Return the (x, y) coordinate for the center point of the cell that contains the specified text.  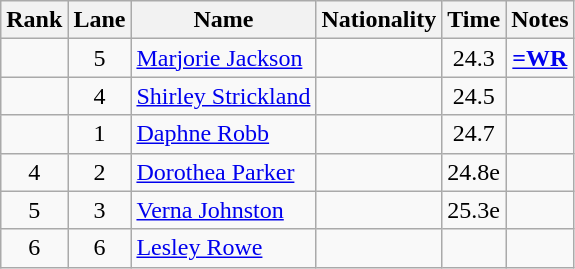
1 (100, 134)
Name (224, 20)
Lesley Rowe (224, 248)
24.5 (474, 96)
25.3e (474, 210)
Verna Johnston (224, 210)
Lane (100, 20)
Rank (34, 20)
Time (474, 20)
Marjorie Jackson (224, 58)
Shirley Strickland (224, 96)
Notes (540, 20)
Dorothea Parker (224, 172)
Nationality (379, 20)
Daphne Robb (224, 134)
=WR (540, 58)
3 (100, 210)
24.3 (474, 58)
24.8e (474, 172)
2 (100, 172)
24.7 (474, 134)
